Identify which cell holds the provided text, then report its [X, Y] central coordinate. 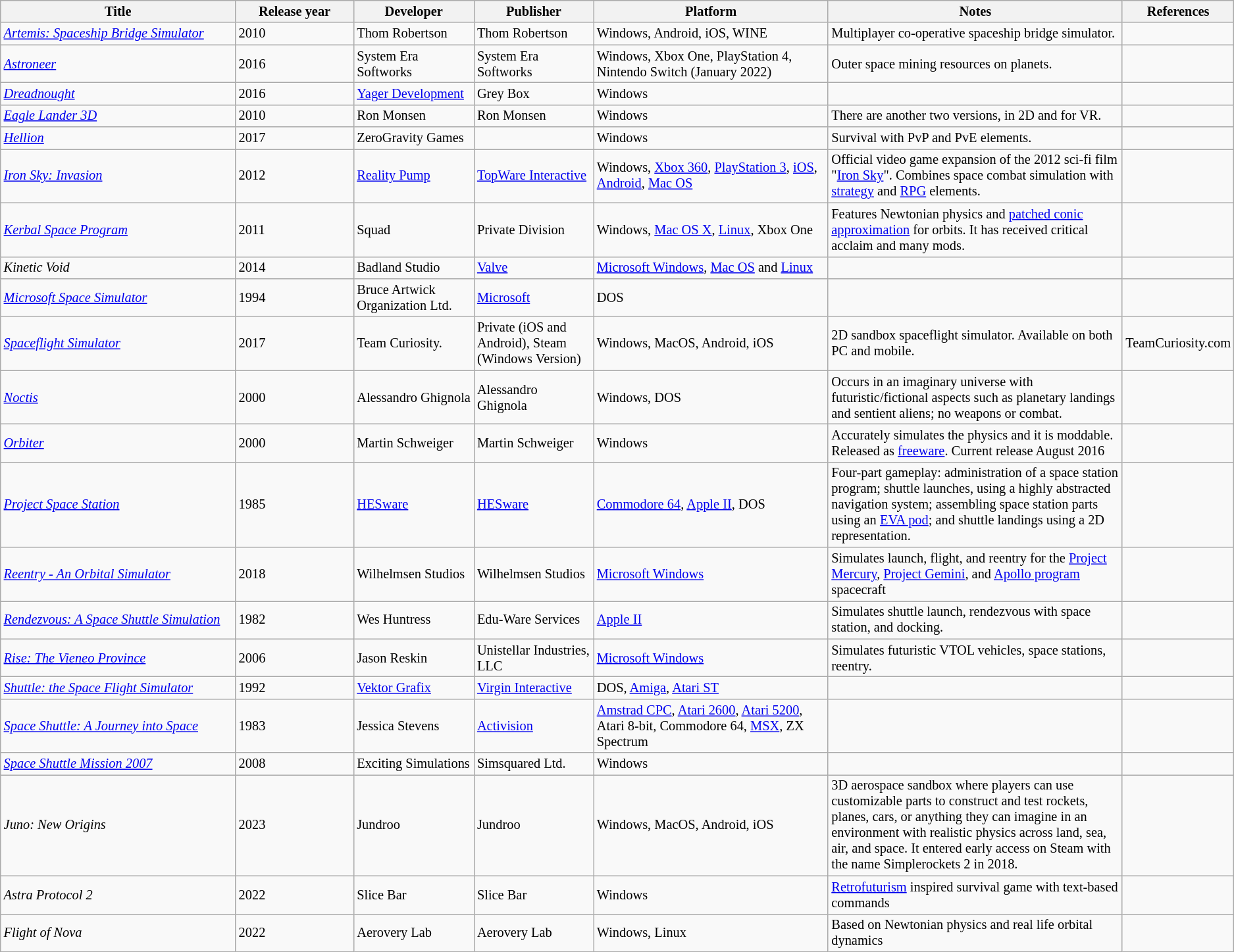
2008 [295, 764]
Developer [413, 11]
Based on Newtonian physics and real life orbital dynamics [975, 933]
Flight of Nova [118, 933]
Notes [975, 11]
Eagle Lander 3D [118, 116]
Amstrad CPC, Atari 2600, Atari 5200, Atari 8-bit, Commodore 64, MSX, ZX Spectrum [711, 726]
Dreadnought [118, 93]
Reentry - An Orbital Simulator [118, 574]
Release year [295, 11]
ZeroGravity Games [413, 138]
Yager Development [413, 93]
2006 [295, 658]
Space Shuttle: A Journey into Space [118, 726]
Virgin Interactive [534, 688]
Jessica Stevens [413, 726]
Noctis [118, 397]
Survival with PvP and PvE elements. [975, 138]
Unistellar Industries, LLC [534, 658]
Shuttle: the Space Flight Simulator [118, 688]
Grey Box [534, 93]
Hellion [118, 138]
Simulates shuttle launch, rendezvous with space station, and docking. [975, 620]
Kerbal Space Program [118, 230]
DOS, Amiga, Atari ST [711, 688]
Edu-Ware Services [534, 620]
Publisher [534, 11]
There are another two versions, in 2D and for VR. [975, 116]
Rendezvous: A Space Shuttle Simulation [118, 620]
Microsoft Windows, Mac OS and Linux [711, 268]
Microsoft [534, 297]
Juno: New Origins [118, 825]
Microsoft Space Simulator [118, 297]
TeamCuriosity.com [1178, 343]
2018 [295, 574]
2023 [295, 825]
Simsquared Ltd. [534, 764]
Occurs in an imaginary universe with futuristic/fictional aspects such as planetary landings and sentient aliens; no weapons or combat. [975, 397]
2D sandbox spaceflight simulator. Available on both PC and mobile. [975, 343]
2012 [295, 176]
Title [118, 11]
Official video game expansion of the 2012 sci-fi film "Iron Sky". Combines space combat simulation with strategy and RPG elements. [975, 176]
Bruce Artwick Organization Ltd. [413, 297]
Badland Studio [413, 268]
Multiplayer co-operative spaceship bridge simulator. [975, 34]
Windows, Android, iOS, WINE [711, 34]
Astroneer [118, 64]
Outer space mining resources on planets. [975, 64]
1992 [295, 688]
Apple II [711, 620]
Private (iOS and Android), Steam (Windows Version) [534, 343]
1983 [295, 726]
Vektor Grafix [413, 688]
Space Shuttle Mission 2007 [118, 764]
Exciting Simulations [413, 764]
Project Space Station [118, 505]
1982 [295, 620]
References [1178, 11]
Astra Protocol 2 [118, 895]
Iron Sky: Invasion [118, 176]
Orbiter [118, 443]
Accurately simulates the physics and it is moddable. Released as freeware. Current release August 2016 [975, 443]
Wes Huntress [413, 620]
Spaceflight Simulator [118, 343]
Windows, Xbox One, PlayStation 4, Nintendo Switch (January 2022) [711, 64]
Windows, Xbox 360, PlayStation 3, iOS, Android, Mac OS [711, 176]
1985 [295, 505]
Retrofuturism inspired survival game with text-based commands [975, 895]
2014 [295, 268]
Simulates launch, flight, and reentry for the Project Mercury, Project Gemini, and Apollo program spacecraft [975, 574]
Reality Pump [413, 176]
Commodore 64, Apple II, DOS [711, 505]
DOS [711, 297]
1994 [295, 297]
Team Curiosity. [413, 343]
Squad [413, 230]
Windows, Linux [711, 933]
Jason Reskin [413, 658]
Artemis: Spaceship Bridge Simulator [118, 34]
TopWare Interactive [534, 176]
Platform [711, 11]
Valve [534, 268]
Activision [534, 726]
Simulates futuristic VTOL vehicles, space stations, reentry. [975, 658]
Kinetic Void [118, 268]
Rise: The Vieneo Province [118, 658]
Private Division [534, 230]
Windows, DOS [711, 397]
Features Newtonian physics and patched conic approximation for orbits. It has received critical acclaim and many mods. [975, 230]
2011 [295, 230]
Windows, Mac OS X, Linux, Xbox One [711, 230]
